Return (x, y) of the center of cell containing provided text 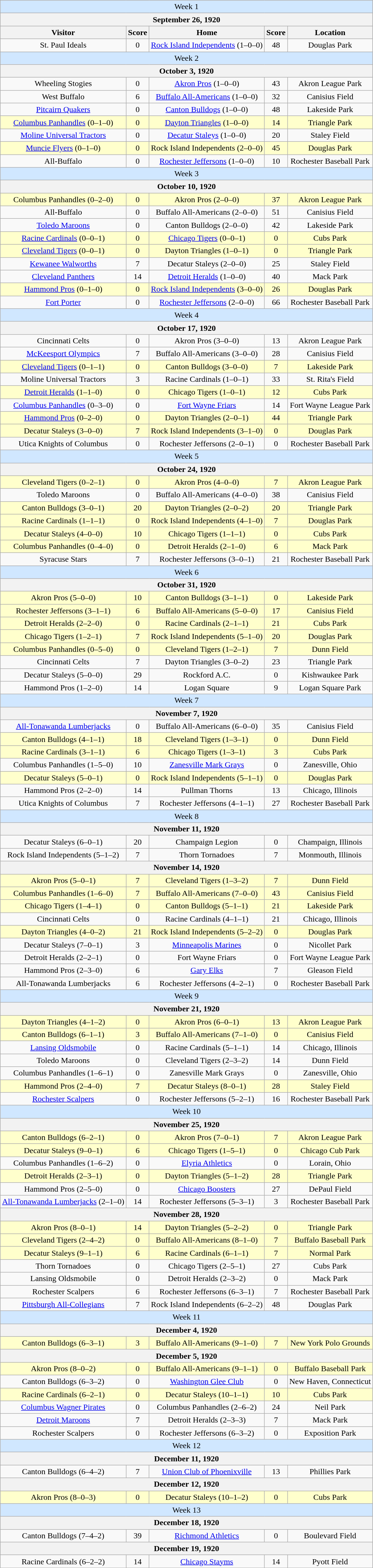
Canton Bulldogs (1–0–0) (207, 109)
October 24, 1920 (186, 469)
38 (276, 495)
Gary Elks (207, 970)
Buffalo All-Americans (6–0–0) (207, 726)
Hammond Pros (2–4–0) (63, 1086)
Canton Bulldogs (5–1–1) (207, 906)
Week 6 (186, 572)
Dayton Triangles (1–0–1) (207, 251)
Columbus Panhandles (1–6–0) (63, 893)
Racine Cardinals (0–0–1) (63, 238)
Buffalo All-Americans (9–1–0) (207, 1343)
Decatur Staleys (4–0–0) (63, 533)
23 (276, 662)
Racine Cardinals (6–1–1) (207, 1253)
Cleveland Tigers (2–3–2) (207, 1060)
40 (276, 276)
September 26, 1920 (186, 20)
Exposition Park (330, 1433)
West Buffalo (63, 97)
17 (276, 611)
Rock Island Independents (5–1–1) (207, 777)
Rock Island Independents (5–2–2) (207, 932)
Buffalo All-Americans (7–0–0) (207, 893)
26 (276, 289)
Chicago Tigers (1–1–1) (207, 533)
Monmouth, Illinois (330, 855)
12 (276, 392)
Washington Glee Club (207, 1381)
Champaign, Illinois (330, 842)
Hammond Pros (2–2–0) (63, 791)
Week 10 (186, 1112)
Racine Cardinals (4–1–1) (207, 919)
Canton Bulldogs (3–0–1) (63, 508)
39 (138, 1536)
Decatur Staleys (7–0–1) (63, 945)
Chicago Tigers (1–0–1) (207, 392)
October 31, 1920 (186, 585)
25 (276, 264)
Buffalo All-Americans (5–0–0) (207, 611)
Decatur Staleys (10–1–2) (207, 1497)
New Haven, Connecticut (330, 1381)
Week 5 (186, 456)
Buffalo All-Americans (7–1–0) (207, 1035)
44 (276, 418)
18 (138, 739)
Cleveland Tigers (1–2–1) (207, 649)
Rock Island Independents (3–1–0) (207, 431)
Columbus Panhandles (1–5–0) (63, 765)
Detroit Heralds (2–3–2) (207, 1279)
December 12, 1920 (186, 1484)
66 (276, 302)
Week 7 (186, 700)
Racine Cardinals (1–1–1) (63, 521)
Hammond Pros (2–3–0) (63, 970)
Dayton Triangles (2–0–1) (207, 418)
Cleveland Tigers (0–1–1) (63, 366)
November 7, 1920 (186, 713)
Akron Pros (8–0–2) (63, 1368)
Detroit Heralds (2–3–3) (207, 1420)
Location (330, 32)
Dayton Triangles (4–0–2) (63, 932)
9 (276, 688)
Akron Pros (8–0–3) (63, 1497)
Cleveland Tigers (0–2–1) (63, 482)
Buffalo All-Americans (4–0–0) (207, 495)
Week 4 (186, 315)
Cleveland Tigers (2–4–2) (63, 1240)
Rochester Jeffersons (2–0–0) (207, 302)
November 21, 1920 (186, 1009)
Pullman Thorns (207, 791)
Rochester Jeffersons (6–3–1) (207, 1292)
McKeesport Olympics (63, 353)
Canton Bulldogs (3–1–1) (207, 598)
Cleveland Tigers (1–3–1) (207, 739)
Syracuse Stars (63, 559)
Columbus Panhandles (0–2–0) (63, 200)
Week 1 (186, 7)
Decatur Staleys (5–0–0) (63, 675)
Decatur Staleys (10–1–1) (207, 1394)
Akron Pros (4–0–0) (207, 482)
November 11, 1920 (186, 829)
October 10, 1920 (186, 187)
42 (276, 225)
35 (276, 726)
Canton Bulldogs (3–0–0) (207, 366)
Rochester Jeffersons (4–1–1) (207, 803)
Hammond Pros (2–5–0) (63, 1189)
Pyott Field (330, 1561)
Akron Pros (7–0–1) (207, 1137)
October 3, 1920 (186, 71)
Chicago Stayms (207, 1561)
Muncie Flyers (0–1–0) (63, 148)
Decatur Staleys (9–0–1) (63, 1150)
Rock Island Independents (6–2–2) (207, 1304)
Week 8 (186, 816)
Kishwaukee Park (330, 675)
Chicago Cub Park (330, 1150)
Akron Pros (6–0–1) (207, 1022)
Chicago Tigers (1–2–1) (63, 636)
Normal Park (330, 1253)
Canton Bulldogs (6–1–1) (63, 1035)
Cleveland Panthers (63, 276)
29 (138, 675)
Canton Bulldogs (4–1–1) (63, 739)
Gleason Field (330, 970)
37 (276, 200)
October 17, 1920 (186, 328)
Dayton Triangles (4–1–2) (63, 1022)
Rochester Jeffersons (6–3–2) (207, 1433)
December 5, 1920 (186, 1356)
Week 11 (186, 1317)
Chicago Tigers (0–0–1) (207, 238)
Rock Island Independents (1–0–0) (207, 45)
Phillies Park (330, 1471)
Rochester Jeffersons (3–1–1) (63, 611)
Columbus Panhandles (0–3–0) (63, 405)
24 (276, 1407)
Detroit Heralds (2–2–0) (63, 623)
Pittsburgh All-Collegians (63, 1304)
Buffalo All-Americans (9–1–1) (207, 1368)
December 11, 1920 (186, 1459)
Akron Pros (2–0–0) (207, 200)
Week 12 (186, 1446)
Columbus Panhandles (2–6–2) (207, 1407)
Rock Island Independents (4–1–0) (207, 521)
November 28, 1920 (186, 1215)
Decatur Staleys (9–1–1) (63, 1253)
33 (276, 379)
Canton Bulldogs (6–2–1) (63, 1137)
Decatur Staleys (1–0–0) (207, 135)
Dayton Triangles (5–2–2) (207, 1227)
Canton Bulldogs (6–3–2) (63, 1381)
Akron Pros (8–0–1) (63, 1227)
45 (276, 148)
Dayton Triangles (3–0–2) (207, 662)
Detroit Heralds (1–1–0) (63, 392)
Home (207, 32)
Buffalo All-Americans (2–0–0) (207, 212)
Chicago Tigers (1–3–1) (207, 752)
Kewanee Walworths (63, 264)
Rochester Jeffersons (2–0–1) (207, 444)
Columbus Panhandles (0–5–0) (63, 649)
Columbus Panhandles (1–6–2) (63, 1163)
Logan Square (207, 688)
Decatur Staleys (8–0–1) (207, 1086)
Detroit Heralds (2–2–1) (63, 957)
Racine Cardinals (1–0–1) (207, 379)
Detroit Heralds (1–0–0) (207, 276)
Rock Island Independents (5–1–0) (207, 636)
Detroit Maroons (63, 1420)
Buffalo All-Americans (8–1–0) (207, 1240)
Akron Pros (5–0–0) (63, 598)
Columbus Wagner Pirates (63, 1407)
Decatur Staleys (2–0–0) (207, 264)
Decatur Staleys (5–0–1) (63, 777)
Racine Cardinals (2–1–1) (207, 623)
Week 3 (186, 174)
Wheeling Stogies (63, 84)
St. Paul Ideals (63, 45)
Decatur Staleys (3–0–0) (63, 431)
Rochester Jeffersons (5–2–1) (207, 1099)
November 14, 1920 (186, 868)
Richmond Athletics (207, 1536)
Week 9 (186, 996)
Canton Bulldogs (6–4–2) (63, 1471)
Racine Cardinals (3–1–1) (63, 752)
Rockford A.C. (207, 675)
Elyria Athletics (207, 1163)
All-Tonawanda Lumberjacks (2–1–0) (63, 1202)
Buffalo All-Americans (1–0–0) (207, 97)
Chicago Tigers (2–5–1) (207, 1266)
Chicago Tigers (1–4–1) (63, 906)
December 18, 1920 (186, 1523)
Racine Cardinals (5–1–1) (207, 1047)
Canton Bulldogs (2–0–0) (207, 225)
Buffalo All-Americans (3–0–0) (207, 353)
Chicago Tigers (1–5–1) (207, 1150)
Cleveland Tigers (1–3–2) (207, 880)
Detroit Heralds (2–1–0) (207, 546)
Detroit Heralds (2–3–1) (63, 1176)
16 (276, 1099)
Cleveland Tigers (0–0–1) (63, 251)
Canton Bulldogs (6–3–1) (63, 1343)
Rock Island Independents (2–0–0) (207, 148)
Rochester Jeffersons (5–3–1) (207, 1202)
Rochester Jeffersons (4–2–1) (207, 983)
Logan Square Park (330, 688)
Minneapolis Marines (207, 945)
Dayton Triangles (2–0–2) (207, 508)
Rock Island Independents (5–1–2) (63, 855)
Akron Pros (1–0–0) (207, 84)
Chicago Boosters (207, 1189)
51 (276, 212)
Hammond Pros (1–2–0) (63, 688)
Hammond Pros (0–2–0) (63, 418)
Hammond Pros (0–1–0) (63, 289)
32 (276, 97)
Dayton Triangles (5–1–2) (207, 1176)
Boulevard Field (330, 1536)
Champaign Legion (207, 842)
Dayton Triangles (1–0–0) (207, 122)
Week 2 (186, 58)
Pitcairn Quakers (63, 109)
Columbus Panhandles (0–4–0) (63, 546)
Lorain, Ohio (330, 1163)
Akron Pros (5–0–1) (63, 880)
Rock Island Independents (3–0–0) (207, 289)
Neil Park (330, 1407)
Week 13 (186, 1510)
Rochester Jeffersons (1–0–0) (207, 161)
December 19, 1920 (186, 1548)
Fort Porter (63, 302)
December 4, 1920 (186, 1330)
Rochester Jeffersons (3–0–1) (207, 559)
Columbus Panhandles (0–1–0) (63, 122)
St. Rita's Field (330, 379)
Union Club of Phoenixville (207, 1471)
Canton Bulldogs (7–4–2) (63, 1536)
Akron Pros (3–0–0) (207, 341)
New York Polo Grounds (330, 1343)
Decatur Staleys (6–0–1) (63, 842)
Columbus Panhandles (1–6–1) (63, 1073)
DePaul Field (330, 1189)
Racine Cardinals (6–2–1) (63, 1394)
November 25, 1920 (186, 1124)
Racine Cardinals (6–2–2) (63, 1561)
Nicollet Park (330, 945)
Visitor (63, 32)
